Pinpoint the cell where the given text exists, returning its (X, Y) midpoint coordinate. 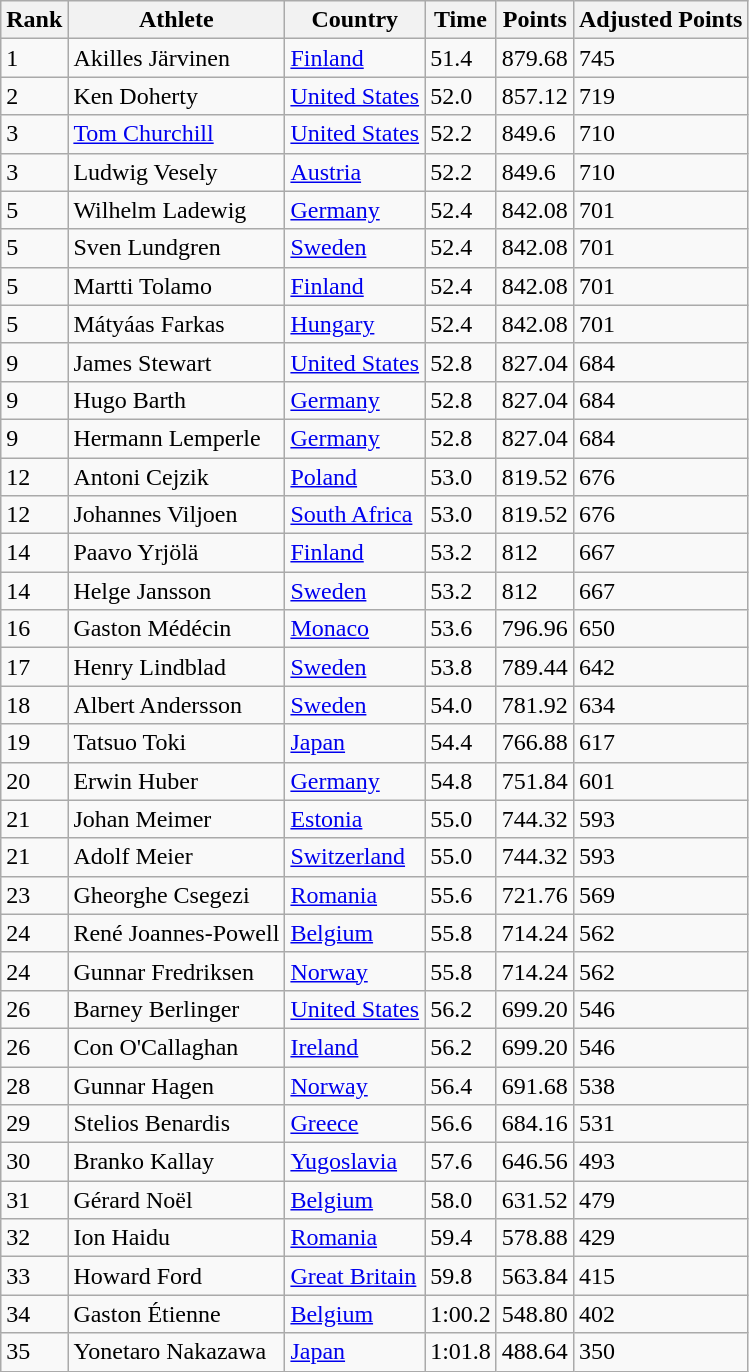
19 (34, 743)
796.96 (534, 629)
Athlete (176, 20)
Gaston Médécin (176, 629)
Erwin Huber (176, 781)
479 (660, 1200)
642 (660, 667)
Akilles Järvinen (176, 58)
Barney Berlinger (176, 1009)
Yonetaro Nakazawa (176, 1352)
Adjusted Points (660, 20)
Ken Doherty (176, 96)
59.8 (461, 1276)
28 (34, 1085)
569 (660, 895)
55.6 (461, 895)
Ion Haidu (176, 1238)
Tatsuo Toki (176, 743)
402 (660, 1314)
Hugo Barth (176, 400)
Tom Churchill (176, 134)
429 (660, 1238)
51.4 (461, 58)
Rank (34, 20)
53.6 (461, 629)
Switzerland (355, 857)
33 (34, 1276)
Branko Kallay (176, 1162)
879.68 (534, 58)
Albert Andersson (176, 705)
59.4 (461, 1238)
Poland (355, 477)
563.84 (534, 1276)
Martti Tolamo (176, 286)
1:00.2 (461, 1314)
Estonia (355, 819)
Gaston Étienne (176, 1314)
53.8 (461, 667)
Johannes Viljoen (176, 515)
18 (34, 705)
Gunnar Fredriksen (176, 971)
30 (34, 1162)
58.0 (461, 1200)
745 (660, 58)
Great Britain (355, 1276)
Johan Meimer (176, 819)
34 (34, 1314)
766.88 (534, 743)
Points (534, 20)
Gérard Noël (176, 1200)
2 (34, 96)
Gheorghe Csegezi (176, 895)
Paavo Yrjölä (176, 553)
René Joannes-Powell (176, 933)
Monaco (355, 629)
16 (34, 629)
Time (461, 20)
54.8 (461, 781)
857.12 (534, 96)
Wilhelm Ladewig (176, 210)
691.68 (534, 1085)
James Stewart (176, 362)
548.80 (534, 1314)
23 (34, 895)
56.6 (461, 1124)
54.4 (461, 743)
617 (660, 743)
31 (34, 1200)
719 (660, 96)
Henry Lindblad (176, 667)
646.56 (534, 1162)
631.52 (534, 1200)
601 (660, 781)
56.4 (461, 1085)
789.44 (534, 667)
Ireland (355, 1047)
751.84 (534, 781)
1 (34, 58)
634 (660, 705)
Stelios Benardis (176, 1124)
721.76 (534, 895)
Howard Ford (176, 1276)
57.6 (461, 1162)
538 (660, 1085)
Adolf Meier (176, 857)
650 (660, 629)
Yugoslavia (355, 1162)
South Africa (355, 515)
684.16 (534, 1124)
20 (34, 781)
29 (34, 1124)
17 (34, 667)
Greece (355, 1124)
488.64 (534, 1352)
Sven Lundgren (176, 248)
Hungary (355, 324)
Ludwig Vesely (176, 172)
Helge Jansson (176, 591)
Hermann Lemperle (176, 438)
Antoni Cejzik (176, 477)
32 (34, 1238)
Country (355, 20)
415 (660, 1276)
350 (660, 1352)
35 (34, 1352)
Gunnar Hagen (176, 1085)
Austria (355, 172)
52.0 (461, 96)
1:01.8 (461, 1352)
Con O'Callaghan (176, 1047)
493 (660, 1162)
781.92 (534, 705)
54.0 (461, 705)
531 (660, 1124)
Mátyáas Farkas (176, 324)
578.88 (534, 1238)
